Pinpoint the cell where the given text exists, returning its (x, y) midpoint coordinate. 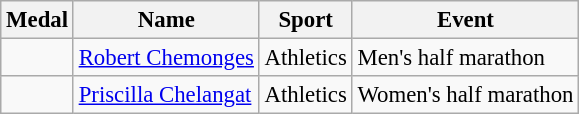
Event (466, 20)
Name (166, 20)
Robert Chemonges (166, 58)
Women's half marathon (466, 95)
Men's half marathon (466, 58)
Sport (306, 20)
Priscilla Chelangat (166, 95)
Medal (38, 20)
